Pinpoint the cell where the given text exists, returning its (X, Y) midpoint coordinate. 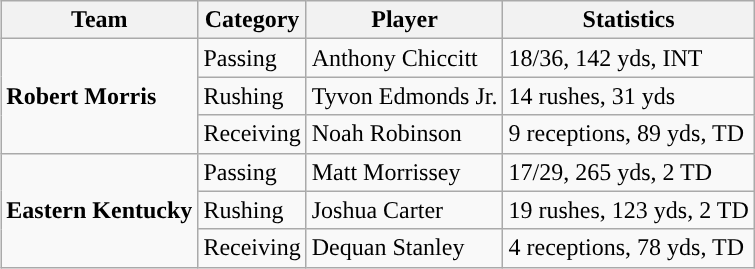
Team (100, 20)
Dequan Stanley (404, 248)
Noah Robinson (404, 134)
19 rushes, 123 yds, 2 TD (628, 210)
Tyvon Edmonds Jr. (404, 96)
Joshua Carter (404, 210)
Matt Morrissey (404, 172)
17/29, 265 yds, 2 TD (628, 172)
Anthony Chiccitt (404, 58)
14 rushes, 31 yds (628, 96)
18/36, 142 yds, INT (628, 58)
Statistics (628, 20)
Player (404, 20)
Eastern Kentucky (100, 210)
Category (252, 20)
4 receptions, 78 yds, TD (628, 248)
Robert Morris (100, 96)
9 receptions, 89 yds, TD (628, 134)
